Provide the (X, Y) coordinate of the cell's center where the given text is located.  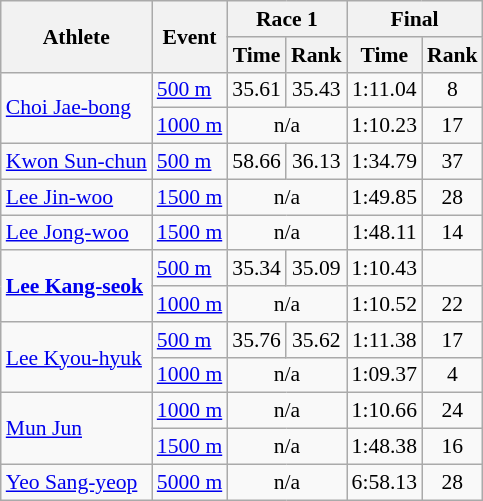
1:48.11 (384, 233)
36.13 (316, 162)
Choi Jae-bong (76, 108)
5000 m (190, 482)
Yeo Sang-yeop (76, 482)
6:58.13 (384, 482)
24 (452, 411)
35.61 (256, 90)
Athlete (76, 36)
1:10.66 (384, 411)
1:09.37 (384, 375)
Lee Kyou-hyuk (76, 358)
Race 1 (286, 19)
35.62 (316, 340)
1:48.38 (384, 447)
1:11.04 (384, 90)
4 (452, 375)
1:10.23 (384, 126)
1:49.85 (384, 197)
Kwon Sun-chun (76, 162)
35.34 (256, 269)
1:11.38 (384, 340)
8 (452, 90)
35.09 (316, 269)
14 (452, 233)
58.66 (256, 162)
16 (452, 447)
Event (190, 36)
35.43 (316, 90)
Lee Kang-seok (76, 286)
37 (452, 162)
1:10.43 (384, 269)
35.76 (256, 340)
22 (452, 304)
Lee Jong-woo (76, 233)
Final (415, 19)
Lee Jin-woo (76, 197)
1:34.79 (384, 162)
Mun Jun (76, 428)
1:10.52 (384, 304)
